From the cell containing the given text, extract its center point as (X, Y) coordinate. 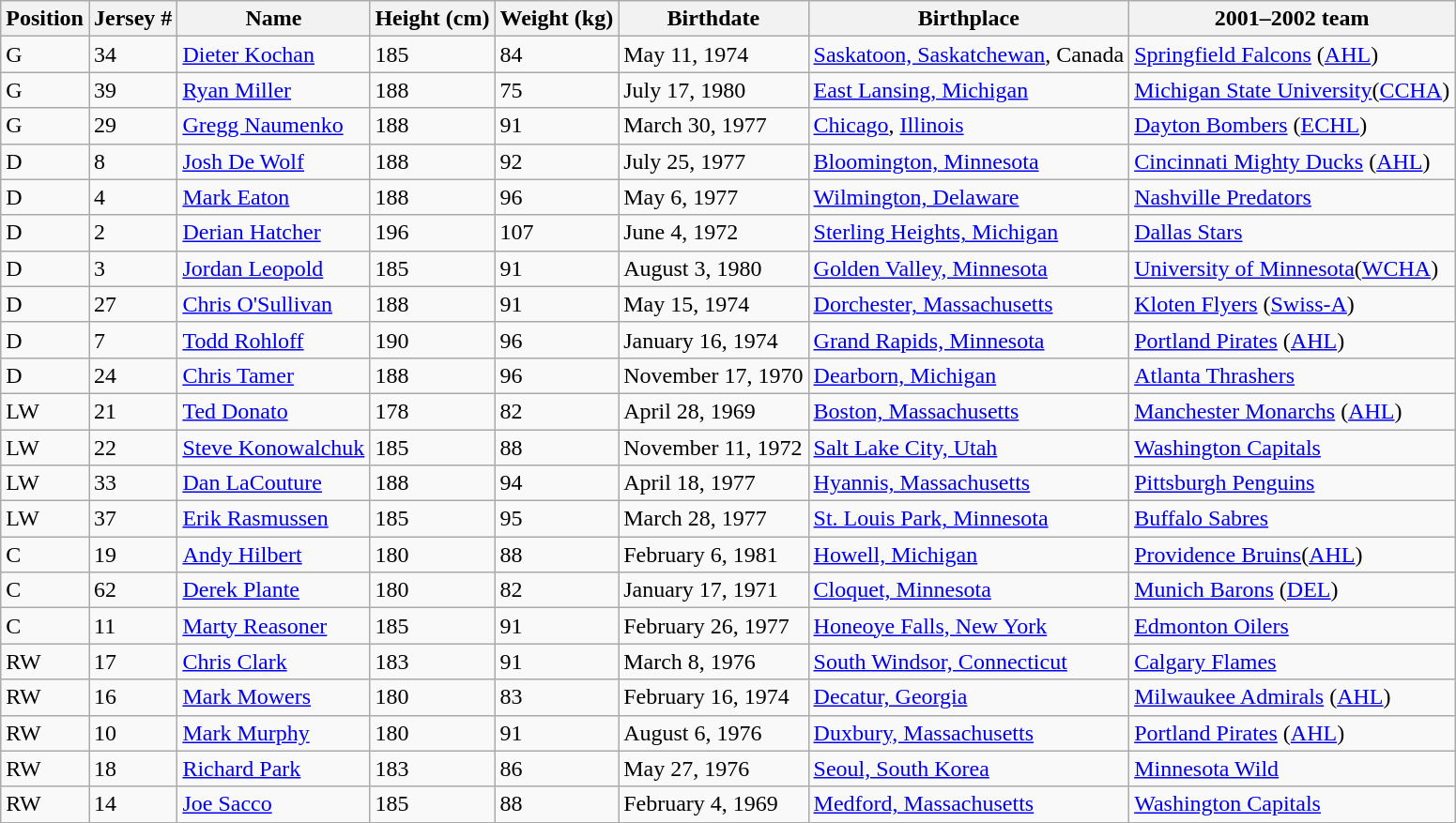
Chicago, Illinois (969, 126)
Munich Barons (DEL) (1292, 590)
February 16, 1974 (713, 697)
19 (132, 555)
Manchester Monarchs (AHL) (1292, 411)
February 4, 1969 (713, 804)
Erik Rasmussen (274, 519)
Hyannis, Massachusetts (969, 483)
92 (557, 161)
November 17, 1970 (713, 375)
Dan LaCouture (274, 483)
Dayton Bombers (ECHL) (1292, 126)
January 17, 1971 (713, 590)
Cloquet, Minnesota (969, 590)
March 30, 1977 (713, 126)
21 (132, 411)
Calgary Flames (1292, 662)
Joe Sacco (274, 804)
7 (132, 340)
Josh De Wolf (274, 161)
Weight (kg) (557, 19)
84 (557, 54)
Derek Plante (274, 590)
34 (132, 54)
Mark Eaton (274, 197)
107 (557, 233)
39 (132, 90)
11 (132, 626)
2 (132, 233)
Decatur, Georgia (969, 697)
10 (132, 733)
August 3, 1980 (713, 268)
178 (432, 411)
March 8, 1976 (713, 662)
22 (132, 448)
Bloomington, Minnesota (969, 161)
Steve Konowalchuk (274, 448)
University of Minnesota(WCHA) (1292, 268)
Sterling Heights, Michigan (969, 233)
Height (cm) (432, 19)
Chris Clark (274, 662)
8 (132, 161)
July 17, 1980 (713, 90)
Minnesota Wild (1292, 769)
May 15, 1974 (713, 304)
4 (132, 197)
24 (132, 375)
37 (132, 519)
March 28, 1977 (713, 519)
Milwaukee Admirals (AHL) (1292, 697)
Dieter Kochan (274, 54)
14 (132, 804)
Springfield Falcons (AHL) (1292, 54)
Richard Park (274, 769)
2001–2002 team (1292, 19)
Gregg Naumenko (274, 126)
27 (132, 304)
16 (132, 697)
Boston, Massachusetts (969, 411)
May 27, 1976 (713, 769)
86 (557, 769)
Howell, Michigan (969, 555)
Name (274, 19)
17 (132, 662)
April 28, 1969 (713, 411)
Grand Rapids, Minnesota (969, 340)
29 (132, 126)
Honeoye Falls, New York (969, 626)
Ted Donato (274, 411)
Providence Bruins(AHL) (1292, 555)
Salt Lake City, Utah (969, 448)
18 (132, 769)
May 11, 1974 (713, 54)
Pittsburgh Penguins (1292, 483)
190 (432, 340)
Wilmington, Delaware (969, 197)
Ryan Miller (274, 90)
Mark Mowers (274, 697)
196 (432, 233)
Jersey # (132, 19)
June 4, 1972 (713, 233)
Golden Valley, Minnesota (969, 268)
November 11, 1972 (713, 448)
Dorchester, Massachusetts (969, 304)
January 16, 1974 (713, 340)
75 (557, 90)
95 (557, 519)
Buffalo Sabres (1292, 519)
Dearborn, Michigan (969, 375)
Seoul, South Korea (969, 769)
Mark Murphy (274, 733)
May 6, 1977 (713, 197)
62 (132, 590)
St. Louis Park, Minnesota (969, 519)
Marty Reasoner (274, 626)
94 (557, 483)
Birthdate (713, 19)
Michigan State University(CCHA) (1292, 90)
Atlanta Thrashers (1292, 375)
February 26, 1977 (713, 626)
East Lansing, Michigan (969, 90)
Derian Hatcher (274, 233)
Edmonton Oilers (1292, 626)
Kloten Flyers (Swiss-A) (1292, 304)
33 (132, 483)
Duxbury, Massachusetts (969, 733)
3 (132, 268)
83 (557, 697)
Saskatoon, Saskatchewan, Canada (969, 54)
Position (45, 19)
Medford, Massachusetts (969, 804)
Todd Rohloff (274, 340)
August 6, 1976 (713, 733)
Andy Hilbert (274, 555)
Chris Tamer (274, 375)
Nashville Predators (1292, 197)
April 18, 1977 (713, 483)
Jordan Leopold (274, 268)
South Windsor, Connecticut (969, 662)
Chris O'Sullivan (274, 304)
Dallas Stars (1292, 233)
Cincinnati Mighty Ducks (AHL) (1292, 161)
February 6, 1981 (713, 555)
July 25, 1977 (713, 161)
Birthplace (969, 19)
